Locate the cell with the specified text and output its (x, y) center coordinate. 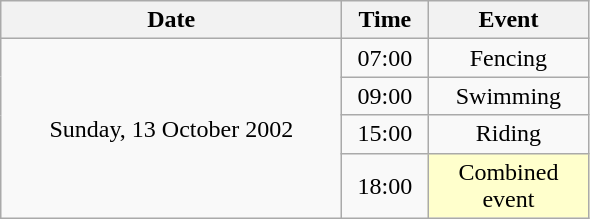
Swimming (508, 96)
18:00 (385, 186)
15:00 (385, 134)
Time (385, 20)
Event (508, 20)
Date (172, 20)
Combined event (508, 186)
Fencing (508, 58)
Sunday, 13 October 2002 (172, 128)
07:00 (385, 58)
Riding (508, 134)
09:00 (385, 96)
